Search for the cell housing the specified text and yield its (x, y) center coordinate. 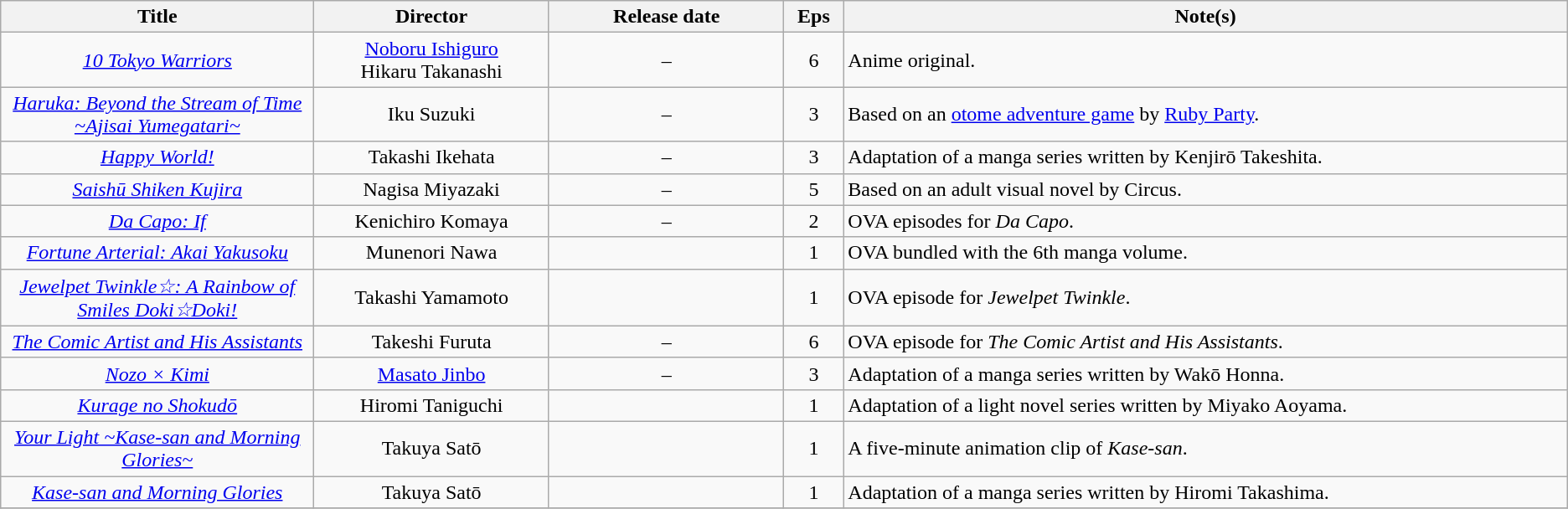
2 (814, 221)
Nagisa Miyazaki (432, 189)
Masato Jinbo (432, 373)
Saishū Shiken Kujira (157, 189)
Kenichiro Komaya (432, 221)
OVA episodes for Da Capo. (1205, 221)
Nozo × Kimi (157, 373)
Kurage no Shokudō (157, 405)
Fortune Arterial: Akai Yakusoku (157, 253)
Happy World! (157, 157)
Noboru IshiguroHikaru Takanashi (432, 60)
Release date (667, 17)
OVA episode for The Comic Artist and His Assistants. (1205, 342)
Kase-san and Morning Glories (157, 491)
Based on an otome adventure game by Ruby Party. (1205, 114)
Takashi Ikehata (432, 157)
Munenori Nawa (432, 253)
Adaptation of a manga series written by Kenjirō Takeshita. (1205, 157)
OVA episode for Jewelpet Twinkle. (1205, 297)
A five-minute animation clip of Kase-san. (1205, 449)
Anime original. (1205, 60)
Da Capo: If (157, 221)
Eps (814, 17)
5 (814, 189)
10 Tokyo Warriors (157, 60)
Adaptation of a manga series written by Hiromi Takashima. (1205, 491)
Title (157, 17)
Adaptation of a light novel series written by Miyako Aoyama. (1205, 405)
Your Light ~Kase-san and Morning Glories~ (157, 449)
Iku Suzuki (432, 114)
Jewelpet Twinkle☆: A Rainbow of Smiles Doki☆Doki! (157, 297)
OVA bundled with the 6th manga volume. (1205, 253)
Takashi Yamamoto (432, 297)
Note(s) (1205, 17)
Haruka: Beyond the Stream of Time ~Ajisai Yumegatari~ (157, 114)
Hiromi Taniguchi (432, 405)
Director (432, 17)
Adaptation of a manga series written by Wakō Honna. (1205, 373)
Based on an adult visual novel by Circus. (1205, 189)
The Comic Artist and His Assistants (157, 342)
Takeshi Furuta (432, 342)
